Locate the cell with the specified text and output its [x, y] center coordinate. 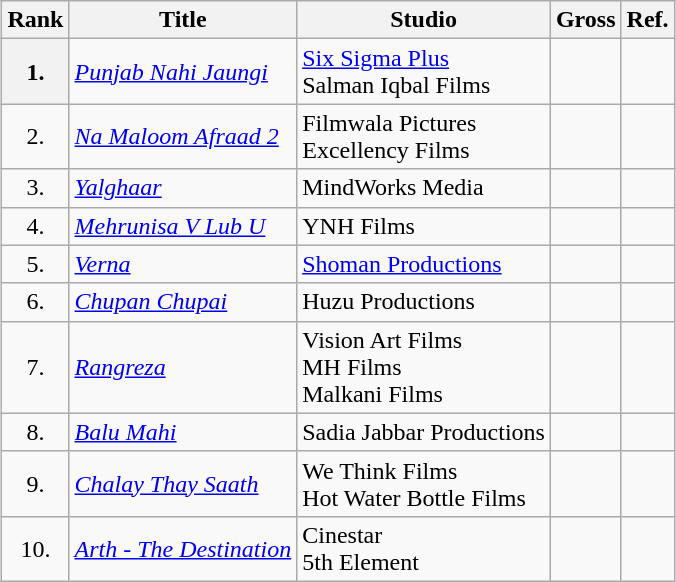
YNH Films [424, 226]
Rangreza [183, 367]
1. [36, 72]
Rank [36, 20]
6. [36, 302]
Na Maloom Afraad 2 [183, 136]
Studio [424, 20]
4. [36, 226]
Shoman Productions [424, 264]
5. [36, 264]
We Think Films Hot Water Bottle Films [424, 484]
Sadia Jabbar Productions [424, 432]
10. [36, 548]
Six Sigma Plus Salman Iqbal Films [424, 72]
7. [36, 367]
Arth - The Destination [183, 548]
Verna [183, 264]
Gross [586, 20]
Chalay Thay Saath [183, 484]
Yalghaar [183, 188]
MindWorks Media [424, 188]
Chupan Chupai [183, 302]
8. [36, 432]
Vision Art Films MH Films Malkani Films [424, 367]
3. [36, 188]
Mehrunisa V Lub U [183, 226]
Filmwala Pictures Excellency Films [424, 136]
Title [183, 20]
Balu Mahi [183, 432]
9. [36, 484]
Cinestar 5th Element [424, 548]
Huzu Productions [424, 302]
2. [36, 136]
Ref. [648, 20]
Punjab Nahi Jaungi [183, 72]
